Provide the [X, Y] coordinate of the cell's center where the given text is located.  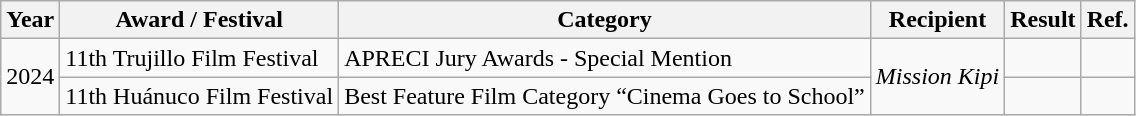
Best Feature Film Category “Cinema Goes to School” [605, 96]
11th Huánuco Film Festival [200, 96]
2024 [30, 77]
Recipient [937, 20]
Mission Kipi [937, 77]
Year [30, 20]
Award / Festival [200, 20]
Result [1043, 20]
11th Trujillo Film Festival [200, 58]
APRECI Jury Awards - Special Mention [605, 58]
Ref. [1108, 20]
Category [605, 20]
